Detect which cell encompasses the target text, then output its [X, Y] center coordinate. 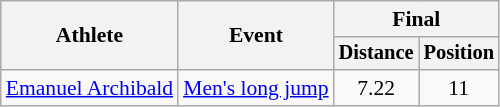
7.22 [376, 88]
Event [256, 36]
Final [416, 19]
Position [459, 54]
Emanuel Archibald [90, 88]
Athlete [90, 36]
11 [459, 88]
Distance [376, 54]
Men's long jump [256, 88]
